Return [X, Y] of the center of cell containing provided text 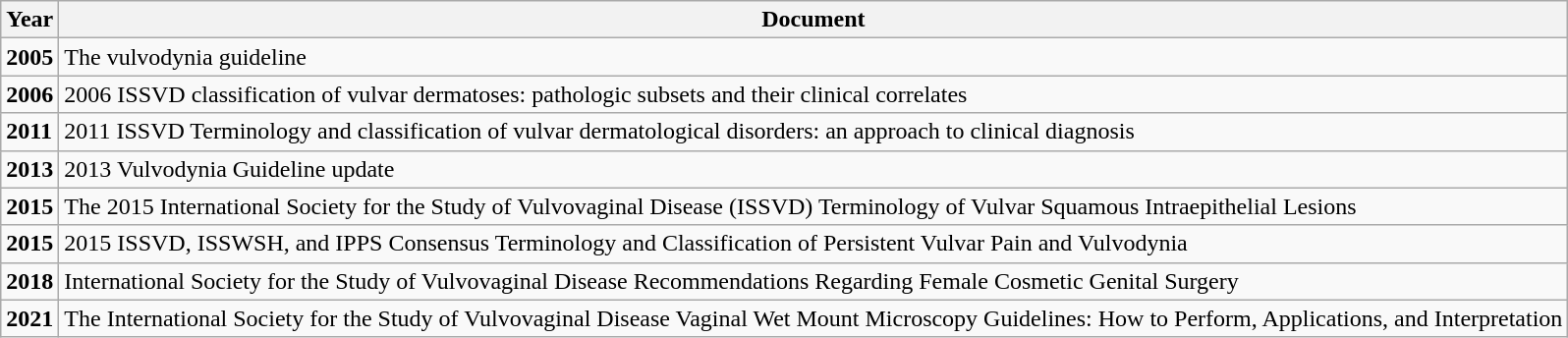
Document [813, 20]
2021 [29, 318]
The vulvodynia guideline [813, 57]
The 2015 International Society for the Study of Vulvovaginal Disease (ISSVD) Terminology of Vulvar Squamous Intraepithelial Lesions [813, 206]
2011 ISSVD Terminology and classification of vulvar dermatological disorders: an approach to clinical diagnosis [813, 132]
2011 [29, 132]
2018 [29, 281]
2006 [29, 94]
2015 ISSVD, ISSWSH, and IPPS Consensus Terminology and Classification of Persistent Vulvar Pain and Vulvodynia [813, 244]
2005 [29, 57]
2006 ISSVD classification of vulvar dermatoses: pathologic subsets and their clinical correlates [813, 94]
2013 [29, 169]
2013 Vulvodynia Guideline update [813, 169]
Year [29, 20]
International Society for the Study of Vulvovaginal Disease Recommendations Regarding Female Cosmetic Genital Surgery [813, 281]
